Determine the [X, Y] coordinate at the center of the cell enclosing the given text.  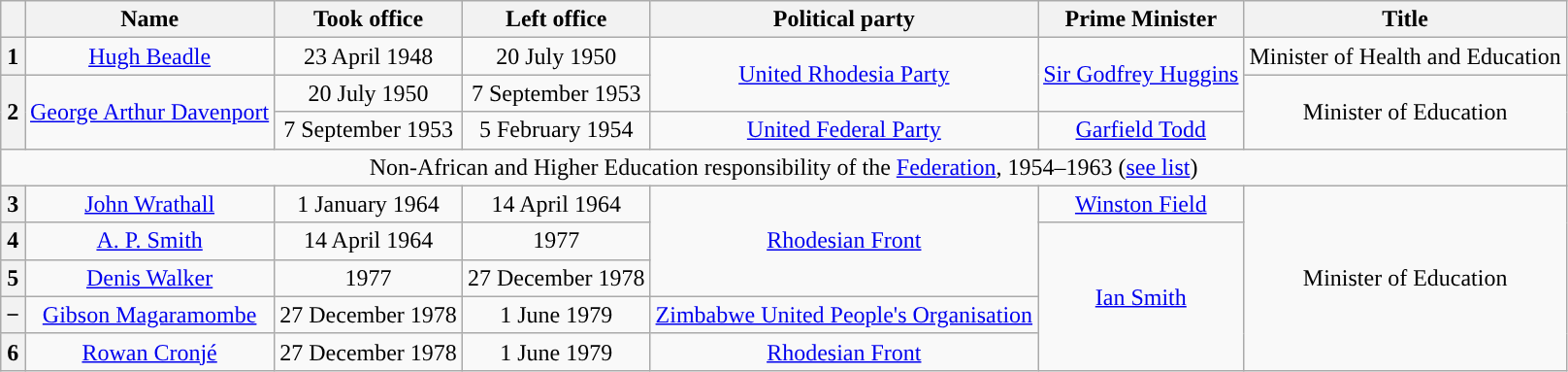
23 April 1948 [369, 56]
United Rhodesia Party [844, 75]
2 [14, 112]
Hugh Beadle [149, 56]
Denis Walker [149, 278]
United Federal Party [844, 130]
Zimbabwe United People's Organisation [844, 315]
George Arthur Davenport [149, 112]
Winston Field [1141, 204]
Took office [369, 19]
Prime Minister [1141, 19]
Name [149, 19]
Rowan Cronjé [149, 352]
Political party [844, 19]
5 [14, 278]
4 [14, 241]
A. P. Smith [149, 241]
− [14, 315]
Title [1405, 19]
6 [14, 352]
1 [14, 56]
1 January 1964 [369, 204]
Left office [556, 19]
Garfield Todd [1141, 130]
3 [14, 204]
Non-African and Higher Education responsibility of the Federation, 1954–1963 (see list) [784, 167]
Sir Godfrey Huggins [1141, 75]
Ian Smith [1141, 296]
Minister of Health and Education [1405, 56]
Gibson Magaramombe [149, 315]
5 February 1954 [556, 130]
John Wrathall [149, 204]
